Output the (X, Y) coordinate of the center of the cell containing the given text.  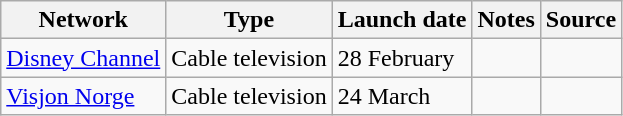
Notes (506, 20)
Launch date (402, 20)
Source (580, 20)
Disney Channel (84, 58)
24 March (402, 96)
Visjon Norge (84, 96)
Network (84, 20)
28 February (402, 58)
Type (249, 20)
